Search for the cell housing the specified text and yield its [x, y] center coordinate. 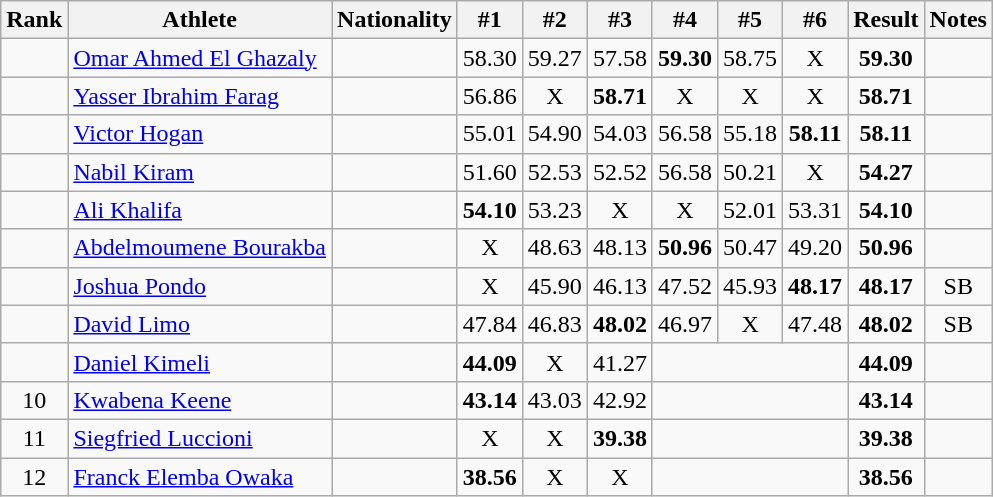
58.30 [490, 58]
52.53 [554, 172]
46.83 [554, 324]
46.13 [620, 286]
50.47 [750, 248]
58.75 [750, 58]
Notes [958, 20]
51.60 [490, 172]
Athlete [200, 20]
Kwabena Keene [200, 400]
Omar Ahmed El Ghazaly [200, 58]
47.48 [816, 324]
54.03 [620, 134]
47.84 [490, 324]
52.52 [620, 172]
#1 [490, 20]
Yasser Ibrahim Farag [200, 96]
57.58 [620, 58]
Nabil Kiram [200, 172]
53.23 [554, 210]
Franck Elemba Owaka [200, 477]
Siegfried Luccioni [200, 438]
49.20 [816, 248]
48.63 [554, 248]
#4 [684, 20]
Victor Hogan [200, 134]
52.01 [750, 210]
42.92 [620, 400]
Joshua Pondo [200, 286]
Nationality [395, 20]
12 [34, 477]
59.27 [554, 58]
45.90 [554, 286]
41.27 [620, 362]
54.90 [554, 134]
54.27 [886, 172]
45.93 [750, 286]
50.21 [750, 172]
47.52 [684, 286]
David Limo [200, 324]
#5 [750, 20]
10 [34, 400]
56.86 [490, 96]
Abdelmoumene Bourakba [200, 248]
#3 [620, 20]
#6 [816, 20]
Rank [34, 20]
55.01 [490, 134]
46.97 [684, 324]
48.13 [620, 248]
Result [886, 20]
11 [34, 438]
Daniel Kimeli [200, 362]
Ali Khalifa [200, 210]
#2 [554, 20]
43.03 [554, 400]
55.18 [750, 134]
53.31 [816, 210]
